Locate the cell with the specified text and output its (x, y) center coordinate. 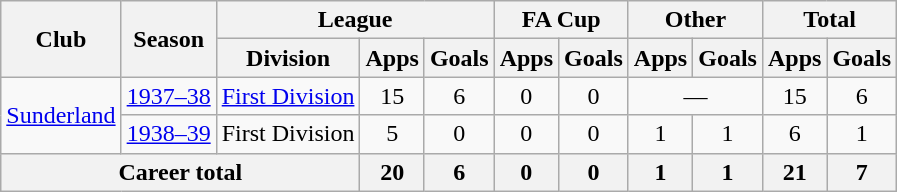
21 (794, 172)
5 (392, 134)
Club (61, 39)
FA Cup (561, 20)
Division (288, 58)
Sunderland (61, 115)
— (695, 96)
1937–38 (168, 96)
Total (829, 20)
Other (695, 20)
Season (168, 39)
Career total (180, 172)
7 (862, 172)
League (355, 20)
20 (392, 172)
1938–39 (168, 134)
